For the text-containing cell, return its midpoint in (X, Y) coordinate format. 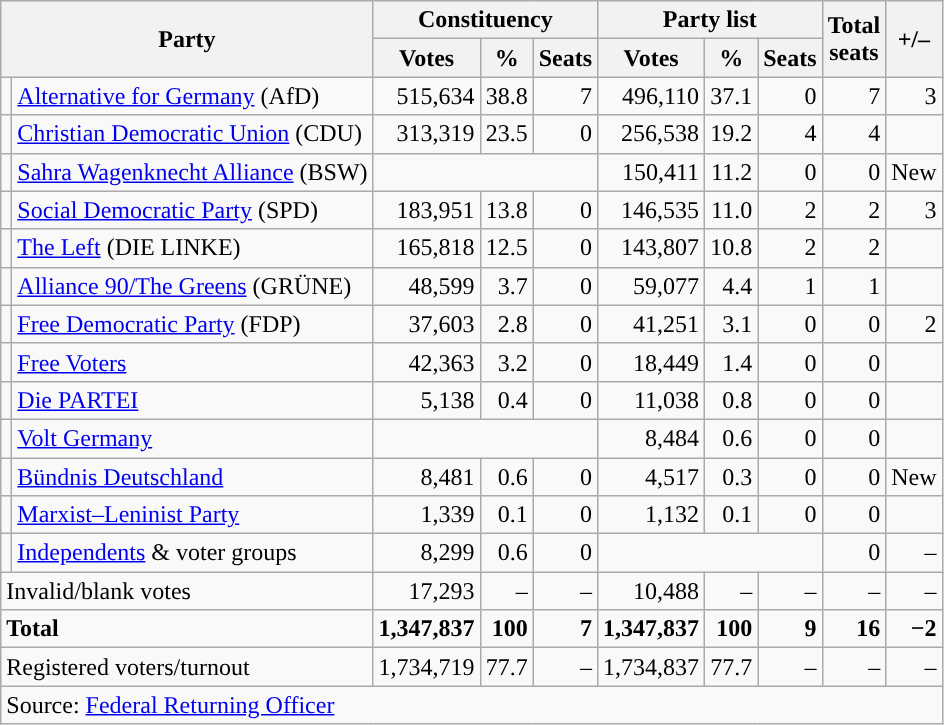
11.0 (732, 210)
+/– (914, 39)
Bündnis Deutschland (192, 477)
3.7 (506, 286)
18,449 (652, 362)
496,110 (652, 96)
9 (790, 629)
Totalseats (854, 39)
8,484 (652, 438)
Die PARTEI (192, 400)
5,138 (426, 400)
Marxist–Leninist Party (192, 515)
Alternative for Germany (AfD) (192, 96)
Party (187, 39)
The Left (DIE LINKE) (192, 248)
10.8 (732, 248)
17,293 (426, 591)
1,132 (652, 515)
37.1 (732, 96)
Registered voters/turnout (187, 667)
Constituency (486, 20)
48,599 (426, 286)
38.8 (506, 96)
41,251 (652, 324)
Volt Germany (192, 438)
Social Democratic Party (SPD) (192, 210)
Christian Democratic Union (CDU) (192, 134)
Free Democratic Party (FDP) (192, 324)
4.4 (732, 286)
8,299 (426, 553)
3.1 (732, 324)
16 (854, 629)
11,038 (652, 400)
Sahra Wagenknecht Alliance (BSW) (192, 172)
12.5 (506, 248)
1,339 (426, 515)
10,488 (652, 591)
Free Voters (192, 362)
59,077 (652, 286)
8,481 (426, 477)
0.4 (506, 400)
1,734,837 (652, 667)
1,734,719 (426, 667)
Invalid/blank votes (187, 591)
Party list (710, 20)
0.8 (732, 400)
Independents & voter groups (192, 553)
150,411 (652, 172)
0.3 (732, 477)
19.2 (732, 134)
146,535 (652, 210)
2.8 (506, 324)
183,951 (426, 210)
11.2 (732, 172)
13.8 (506, 210)
3.2 (506, 362)
4,517 (652, 477)
256,538 (652, 134)
1.4 (732, 362)
Source: Federal Returning Officer (472, 705)
143,807 (652, 248)
515,634 (426, 96)
23.5 (506, 134)
165,818 (426, 248)
37,603 (426, 324)
42,363 (426, 362)
Total (187, 629)
313,319 (426, 134)
−2 (914, 629)
Alliance 90/The Greens (GRÜNE) (192, 286)
